Identify which cell holds the provided text, then report its [x, y] central coordinate. 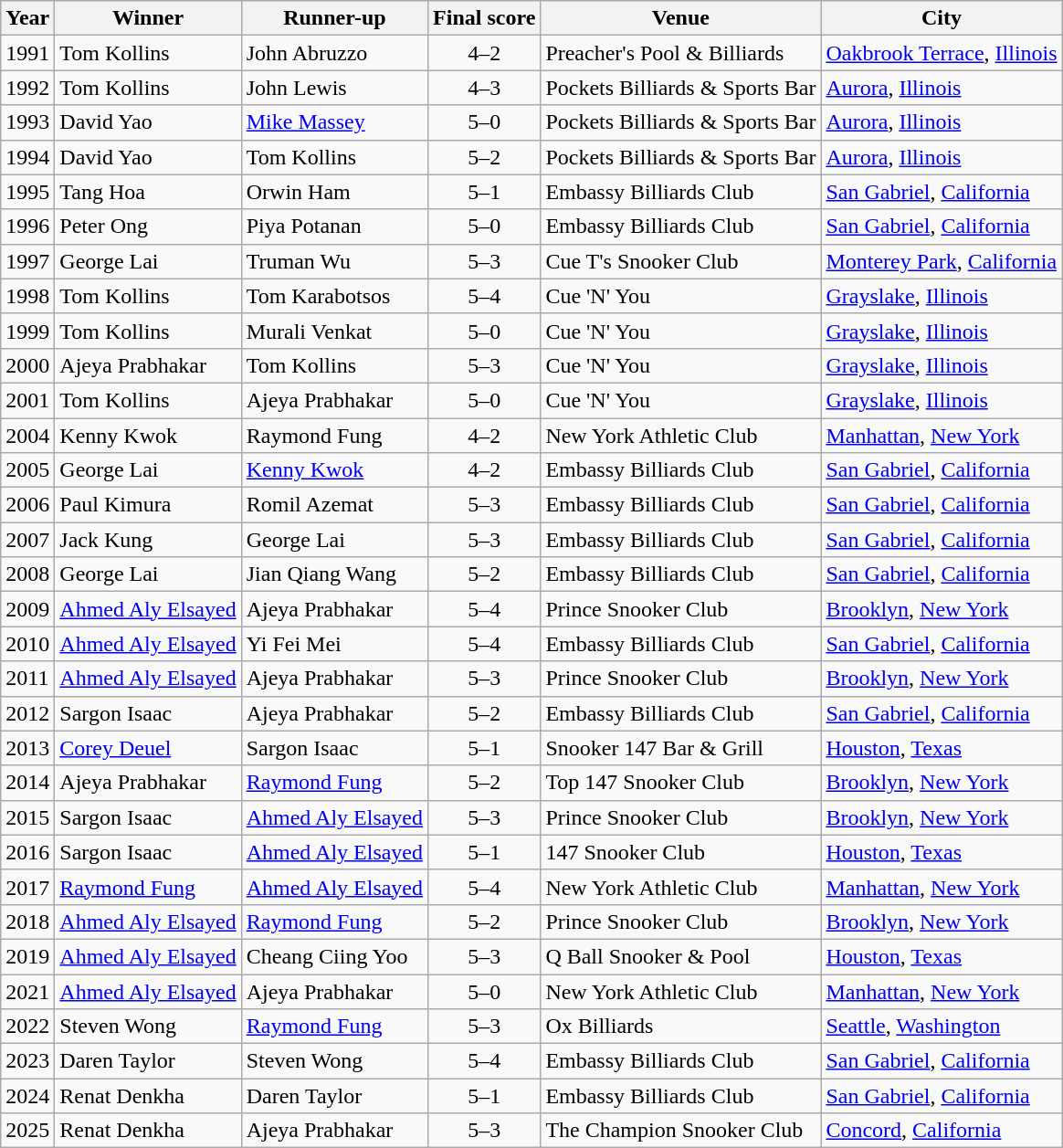
Concord, California [942, 1131]
Truman Wu [334, 261]
Ox Billiards [681, 1027]
1998 [27, 296]
John Abruzzo [334, 53]
Romil Azemat [334, 505]
2000 [27, 365]
Final score [484, 18]
Monterey Park, California [942, 261]
1991 [27, 53]
Yi Fei Mei [334, 644]
1992 [27, 88]
Orwin Ham [334, 192]
2004 [27, 436]
2017 [27, 887]
Top 147 Snooker Club [681, 783]
4–3 [484, 88]
1999 [27, 331]
John Lewis [334, 88]
Tang Hoa [148, 192]
Paul Kimura [148, 505]
Cheang Ciing Yoo [334, 956]
147 Snooker Club [681, 852]
Snooker 147 Bar & Grill [681, 748]
2019 [27, 956]
2006 [27, 505]
Piya Potanan [334, 226]
2025 [27, 1131]
Winner [148, 18]
2011 [27, 679]
Jian Qiang Wang [334, 574]
2001 [27, 400]
2021 [27, 991]
2008 [27, 574]
Venue [681, 18]
2009 [27, 609]
1993 [27, 122]
Year [27, 18]
2023 [27, 1061]
Murali Venkat [334, 331]
2007 [27, 540]
Tom Karabotsos [334, 296]
1994 [27, 157]
Q Ball Snooker & Pool [681, 956]
2022 [27, 1027]
2010 [27, 644]
1995 [27, 192]
2013 [27, 748]
Peter Ong [148, 226]
Runner-up [334, 18]
2012 [27, 713]
2016 [27, 852]
Preacher's Pool & Billiards [681, 53]
1996 [27, 226]
Oakbrook Terrace, Illinois [942, 53]
City [942, 18]
Corey Deuel [148, 748]
2014 [27, 783]
2015 [27, 817]
Jack Kung [148, 540]
2018 [27, 922]
2005 [27, 470]
Cue T's Snooker Club [681, 261]
The Champion Snooker Club [681, 1131]
2024 [27, 1096]
Seattle, Washington [942, 1027]
1997 [27, 261]
Mike Massey [334, 122]
